Locate the cell with the specified text and output its (x, y) center coordinate. 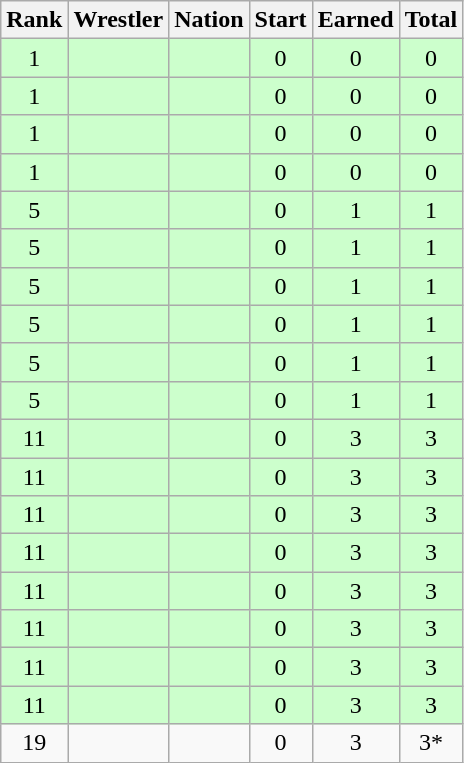
Total (431, 20)
Earned (356, 20)
Nation (209, 20)
Start (280, 20)
19 (34, 743)
3* (431, 743)
Wrestler (118, 20)
Rank (34, 20)
